Identify which cell holds the provided text, then report its (x, y) central coordinate. 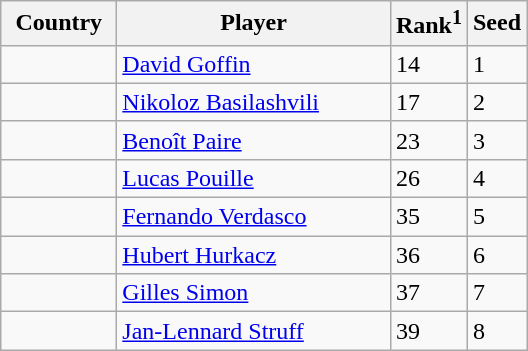
Player (254, 24)
Jan-Lennard Struff (254, 331)
36 (428, 255)
2 (496, 102)
4 (496, 178)
Fernando Verdasco (254, 217)
37 (428, 293)
5 (496, 217)
39 (428, 331)
35 (428, 217)
Lucas Pouille (254, 178)
Hubert Hurkacz (254, 255)
23 (428, 140)
Benoît Paire (254, 140)
Gilles Simon (254, 293)
3 (496, 140)
Nikoloz Basilashvili (254, 102)
7 (496, 293)
17 (428, 102)
Country (59, 24)
David Goffin (254, 64)
14 (428, 64)
6 (496, 255)
Seed (496, 24)
8 (496, 331)
26 (428, 178)
1 (496, 64)
Rank1 (428, 24)
